Locate the cell with the specified text and output its (X, Y) center coordinate. 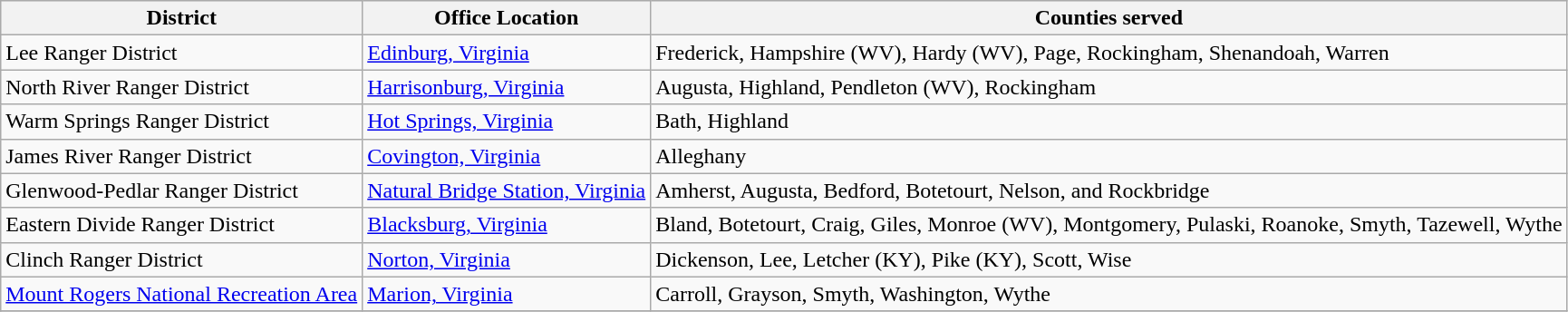
Counties served (1109, 18)
Natural Bridge Station, Virginia (507, 190)
Clinch Ranger District (181, 259)
Harrisonburg, Virginia (507, 87)
Mount Rogers National Recreation Area (181, 294)
Lee Ranger District (181, 53)
Warm Springs Ranger District (181, 122)
Dickenson, Lee, Letcher (KY), Pike (KY), Scott, Wise (1109, 259)
Marion, Virginia (507, 294)
Norton, Virginia (507, 259)
Augusta, Highland, Pendleton (WV), Rockingham (1109, 87)
Office Location (507, 18)
Frederick, Hampshire (WV), Hardy (WV), Page, Rockingham, Shenandoah, Warren (1109, 53)
District (181, 18)
Carroll, Grayson, Smyth, Washington, Wythe (1109, 294)
James River Ranger District (181, 156)
Bath, Highland (1109, 122)
Blacksburg, Virginia (507, 225)
Bland, Botetourt, Craig, Giles, Monroe (WV), Montgomery, Pulaski, Roanoke, Smyth, Tazewell, Wythe (1109, 225)
North River Ranger District (181, 87)
Edinburg, Virginia (507, 53)
Eastern Divide Ranger District (181, 225)
Amherst, Augusta, Bedford, Botetourt, Nelson, and Rockbridge (1109, 190)
Hot Springs, Virginia (507, 122)
Covington, Virginia (507, 156)
Alleghany (1109, 156)
Glenwood-Pedlar Ranger District (181, 190)
